From the cell containing the given text, extract its center point as (x, y) coordinate. 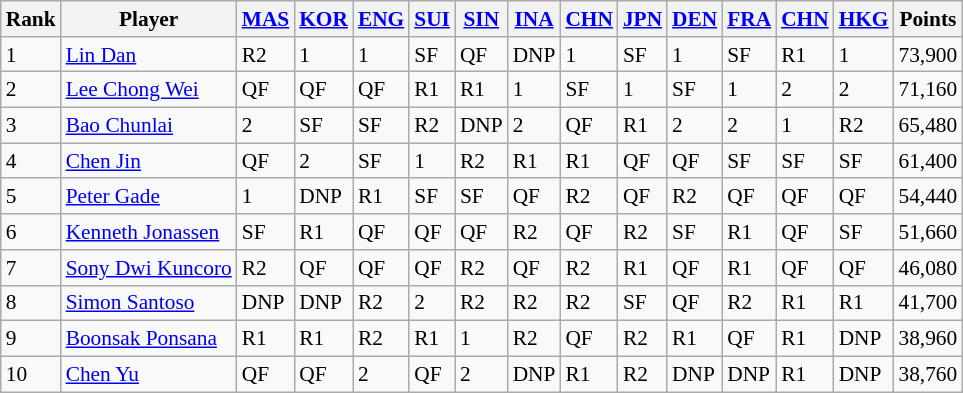
61,400 (928, 161)
71,160 (928, 90)
Lin Dan (149, 55)
3 (31, 126)
46,080 (928, 268)
38,960 (928, 339)
HKG (864, 19)
4 (31, 161)
Rank (31, 19)
10 (31, 374)
Bao Chunlai (149, 126)
Peter Gade (149, 197)
SIN (482, 19)
Points (928, 19)
FRA (749, 19)
41,700 (928, 303)
KOR (324, 19)
Kenneth Jonassen (149, 232)
Sony Dwi Kuncoro (149, 268)
INA (534, 19)
DEN (694, 19)
7 (31, 268)
51,660 (928, 232)
MAS (266, 19)
Simon Santoso (149, 303)
5 (31, 197)
Player (149, 19)
Chen Jin (149, 161)
ENG (381, 19)
Boonsak Ponsana (149, 339)
Lee Chong Wei (149, 90)
38,760 (928, 374)
73,900 (928, 55)
JPN (642, 19)
6 (31, 232)
SUI (432, 19)
54,440 (928, 197)
65,480 (928, 126)
Chen Yu (149, 374)
8 (31, 303)
9 (31, 339)
